Output the [X, Y] coordinate of the center of the cell containing the given text.  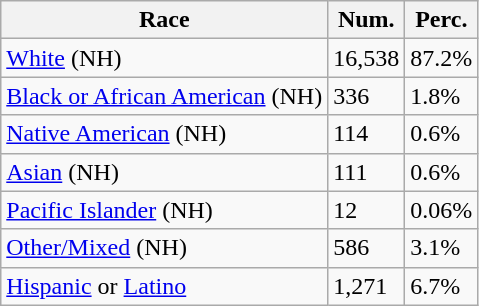
3.1% [442, 248]
1.8% [442, 96]
6.7% [442, 286]
16,538 [366, 58]
0.06% [442, 210]
Black or African American (NH) [164, 96]
111 [366, 172]
1,271 [366, 286]
Num. [366, 20]
586 [366, 248]
Native American (NH) [164, 134]
12 [366, 210]
Perc. [442, 20]
114 [366, 134]
87.2% [442, 58]
Pacific Islander (NH) [164, 210]
Hispanic or Latino [164, 286]
White (NH) [164, 58]
Race [164, 20]
336 [366, 96]
Asian (NH) [164, 172]
Other/Mixed (NH) [164, 248]
